Determine the [x, y] coordinate at the center of the cell enclosing the given text.  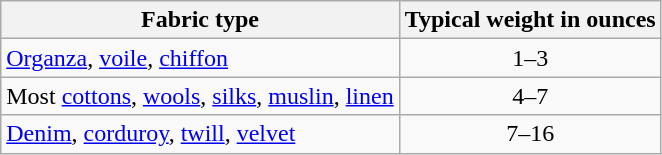
Fabric type [200, 20]
Denim, corduroy, twill, velvet [200, 134]
7–16 [530, 134]
Organza, voile, chiffon [200, 58]
1–3 [530, 58]
4–7 [530, 96]
Most cottons, wools, silks, muslin, linen [200, 96]
Typical weight in ounces [530, 20]
